From the cell containing the given text, extract its center point as (x, y) coordinate. 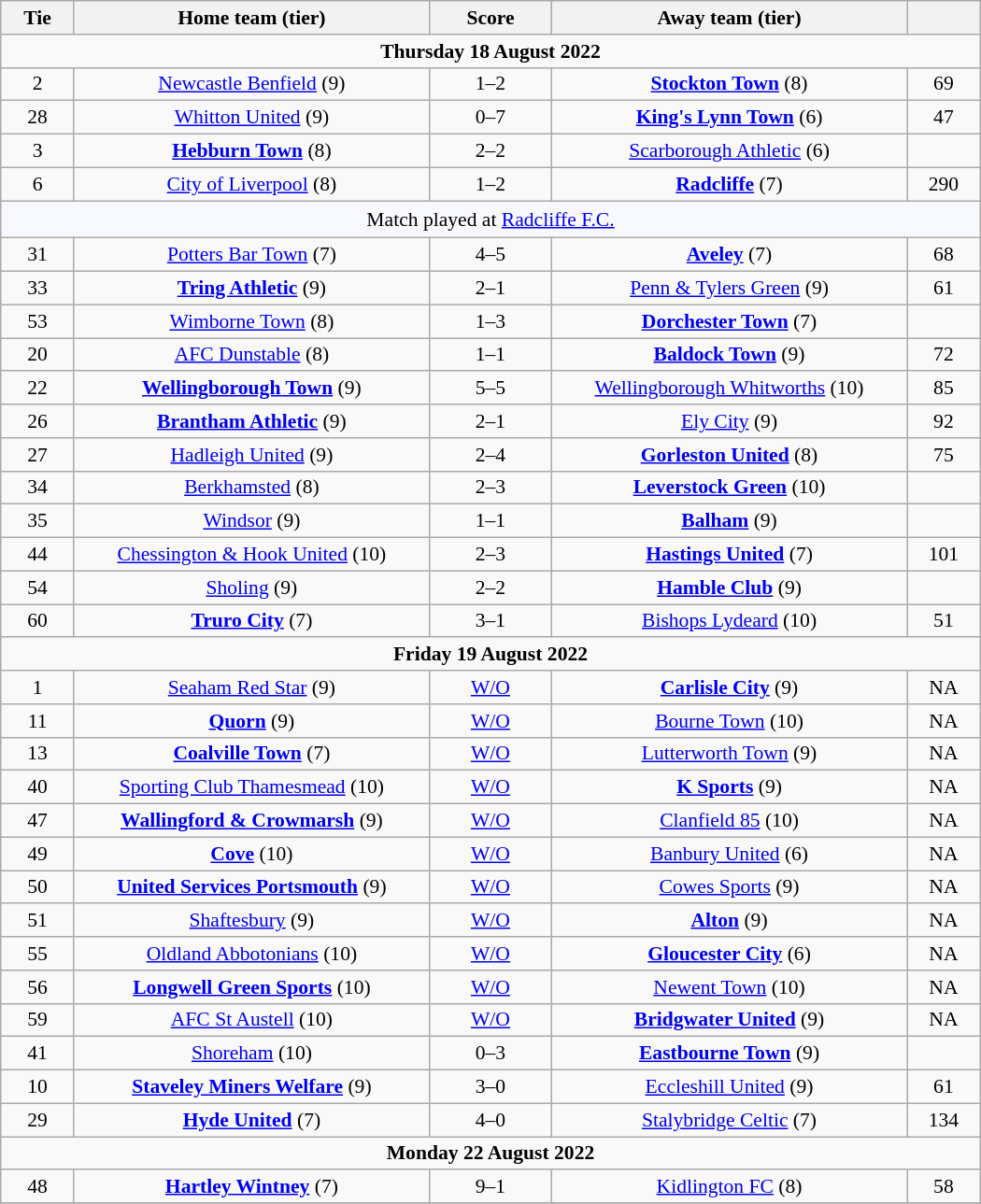
Windsor (9) (251, 521)
Truro City (7) (251, 621)
44 (37, 555)
Quorn (9) (251, 721)
40 (37, 787)
92 (944, 421)
75 (944, 455)
27 (37, 455)
Oldland Abbotonians (10) (251, 954)
Cove (10) (251, 854)
Dorchester Town (7) (730, 321)
Coalville Town (7) (251, 754)
AFC St Austell (10) (251, 1020)
Friday 19 August 2022 (490, 655)
49 (37, 854)
United Services Portsmouth (9) (251, 887)
Sporting Club Thamesmead (10) (251, 787)
4–5 (490, 255)
3 (37, 151)
Tie (37, 18)
Bourne Town (10) (730, 721)
68 (944, 255)
41 (37, 1054)
3–1 (490, 621)
50 (37, 887)
2–4 (490, 455)
20 (37, 355)
Match played at Radcliffe F.C. (490, 220)
Gloucester City (6) (730, 954)
56 (37, 987)
22 (37, 389)
9–1 (490, 1187)
55 (37, 954)
Kidlington FC (8) (730, 1187)
290 (944, 184)
Bridgwater United (9) (730, 1020)
Eccleshill United (9) (730, 1087)
Wellingborough Whitworths (10) (730, 389)
48 (37, 1187)
1–3 (490, 321)
1 (37, 687)
Chessington & Hook United (10) (251, 555)
59 (37, 1020)
Berkhamsted (8) (251, 488)
31 (37, 255)
0–3 (490, 1054)
Monday 22 August 2022 (490, 1154)
28 (37, 118)
Cowes Sports (9) (730, 887)
Carlisle City (9) (730, 687)
Staveley Miners Welfare (9) (251, 1087)
Whitton United (9) (251, 118)
60 (37, 621)
69 (944, 84)
53 (37, 321)
4–0 (490, 1120)
Lutterworth Town (9) (730, 754)
5–5 (490, 389)
Radcliffe (7) (730, 184)
26 (37, 421)
10 (37, 1087)
Baldock Town (9) (730, 355)
101 (944, 555)
Scarborough Athletic (6) (730, 151)
Leverstock Green (10) (730, 488)
Potters Bar Town (7) (251, 255)
Alton (9) (730, 921)
Thursday 18 August 2022 (490, 51)
Stalybridge Celtic (7) (730, 1120)
King's Lynn Town (6) (730, 118)
35 (37, 521)
Longwell Green Sports (10) (251, 987)
134 (944, 1120)
3–0 (490, 1087)
Shaftesbury (9) (251, 921)
6 (37, 184)
Hyde United (7) (251, 1120)
2 (37, 84)
Penn & Tylers Green (9) (730, 289)
Banbury United (6) (730, 854)
Wellingborough Town (9) (251, 389)
29 (37, 1120)
13 (37, 754)
Gorleston United (8) (730, 455)
Ely City (9) (730, 421)
Newcastle Benfield (9) (251, 84)
54 (37, 588)
Bishops Lydeard (10) (730, 621)
Home team (tier) (251, 18)
Balham (9) (730, 521)
AFC Dunstable (8) (251, 355)
Brantham Athletic (9) (251, 421)
72 (944, 355)
11 (37, 721)
Hebburn Town (8) (251, 151)
Aveley (7) (730, 255)
Hadleigh United (9) (251, 455)
Newent Town (10) (730, 987)
Shoreham (10) (251, 1054)
Wallingford & Crowmarsh (9) (251, 821)
Sholing (9) (251, 588)
33 (37, 289)
Hamble Club (9) (730, 588)
Tring Athletic (9) (251, 289)
Clanfield 85 (10) (730, 821)
Stockton Town (8) (730, 84)
Wimborne Town (8) (251, 321)
58 (944, 1187)
34 (37, 488)
Score (490, 18)
Seaham Red Star (9) (251, 687)
K Sports (9) (730, 787)
Eastbourne Town (9) (730, 1054)
Away team (tier) (730, 18)
85 (944, 389)
0–7 (490, 118)
Hastings United (7) (730, 555)
Hartley Wintney (7) (251, 1187)
City of Liverpool (8) (251, 184)
